Return [x, y] of the center of cell containing provided text 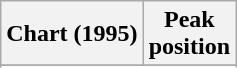
Peakposition [189, 34]
Chart (1995) [72, 34]
